From the cell containing the given text, extract its center point as [X, Y] coordinate. 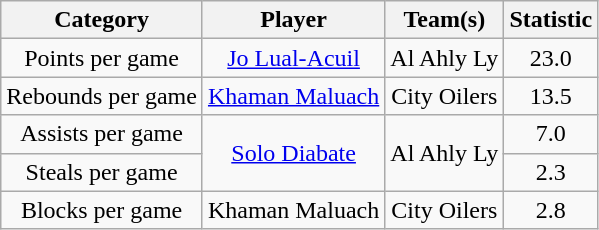
Statistic [551, 20]
2.3 [551, 172]
Category [102, 20]
Solo Diabate [293, 153]
2.8 [551, 210]
Team(s) [444, 20]
Jo Lual-Acuil [293, 58]
Points per game [102, 58]
Steals per game [102, 172]
23.0 [551, 58]
Rebounds per game [102, 96]
13.5 [551, 96]
Assists per game [102, 134]
Blocks per game [102, 210]
Player [293, 20]
7.0 [551, 134]
